Find where the given text appears and provide that cell's center as (x, y) coordinate. 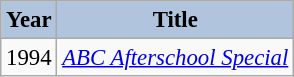
1994 (29, 58)
Title (176, 20)
ABC Afterschool Special (176, 58)
Year (29, 20)
